Extract the (x, y) coordinate from the center of the cell holding the provided text.  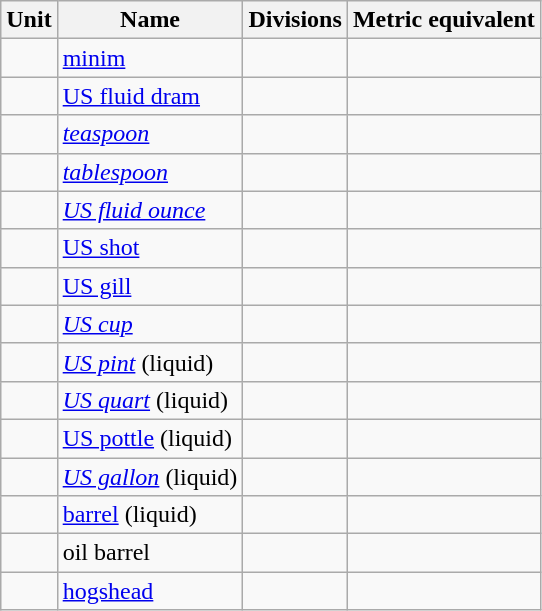
oil barrel (150, 553)
US fluid dram (150, 96)
US gallon (liquid) (150, 477)
tablespoon (150, 172)
Divisions (295, 20)
US fluid ounce (150, 210)
US pint (liquid) (150, 362)
US quart (liquid) (150, 400)
hogshead (150, 591)
Name (150, 20)
barrel (liquid) (150, 515)
US cup (150, 324)
Unit (29, 20)
US shot (150, 248)
US pottle (liquid) (150, 438)
Metric equivalent (444, 20)
US gill (150, 286)
teaspoon (150, 134)
minim (150, 58)
